From the cell containing the given text, extract its center point as (x, y) coordinate. 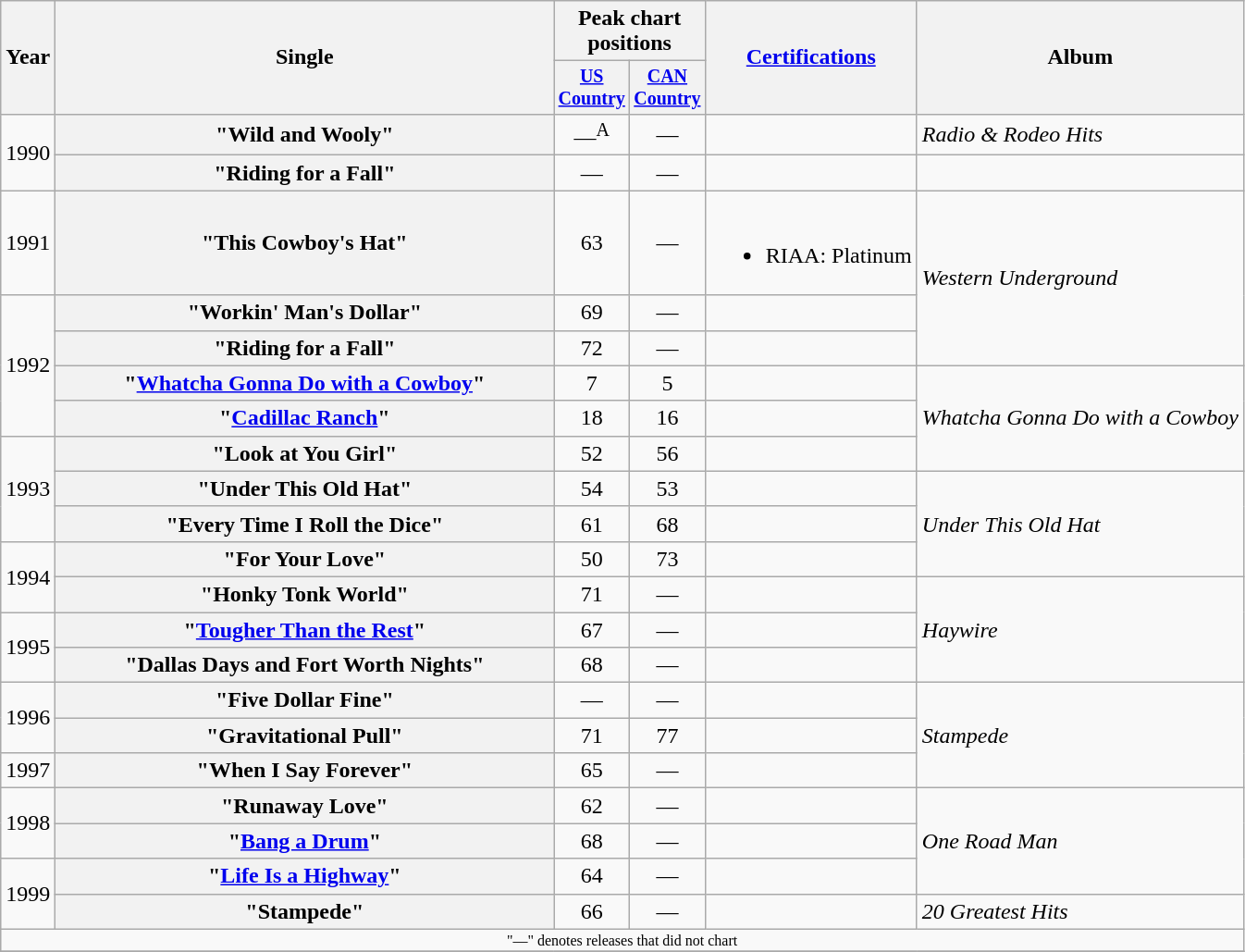
1997 (28, 771)
Peak chartpositions (629, 31)
"Workin' Man's Dollar" (305, 313)
77 (668, 736)
1998 (28, 823)
"Bang a Drum" (305, 841)
53 (668, 488)
67 (592, 630)
Haywire (1080, 629)
"—" denotes releases that did not chart (622, 940)
RIAA: Platinum (810, 242)
"Under This Old Hat" (305, 488)
Album (1080, 57)
"Every Time I Roll the Dice" (305, 524)
18 (592, 418)
73 (668, 559)
72 (592, 348)
1990 (28, 152)
"For Your Love" (305, 559)
69 (592, 313)
"Look at You Girl" (305, 453)
1995 (28, 648)
63 (592, 242)
Certifications (810, 57)
1999 (28, 894)
"Gravitational Pull" (305, 736)
1992 (28, 365)
"Cadillac Ranch" (305, 418)
Single (305, 57)
Whatcha Gonna Do with a Cowboy (1080, 418)
"Stampede" (305, 911)
50 (592, 559)
52 (592, 453)
Under This Old Hat (1080, 524)
1994 (28, 576)
Year (28, 57)
1993 (28, 488)
US Country (592, 87)
20 Greatest Hits (1080, 911)
56 (668, 453)
One Road Man (1080, 841)
65 (592, 771)
16 (668, 418)
"Wild and Wooly" (305, 135)
62 (592, 806)
7 (592, 383)
Western Underground (1080, 278)
—A (592, 135)
1996 (28, 718)
54 (592, 488)
1991 (28, 242)
"When I Say Forever" (305, 771)
66 (592, 911)
Radio & Rodeo Hits (1080, 135)
"Dallas Days and Fort Worth Nights" (305, 665)
"This Cowboy's Hat" (305, 242)
"Life Is a Highway" (305, 876)
"Whatcha Gonna Do with a Cowboy" (305, 383)
"Five Dollar Fine" (305, 700)
"Runaway Love" (305, 806)
CAN Country (668, 87)
Stampede (1080, 736)
61 (592, 524)
5 (668, 383)
64 (592, 876)
"Honky Tonk World" (305, 594)
"Tougher Than the Rest" (305, 630)
